Scan for the cell matching the given text and deliver its (X, Y) coordinate at center. 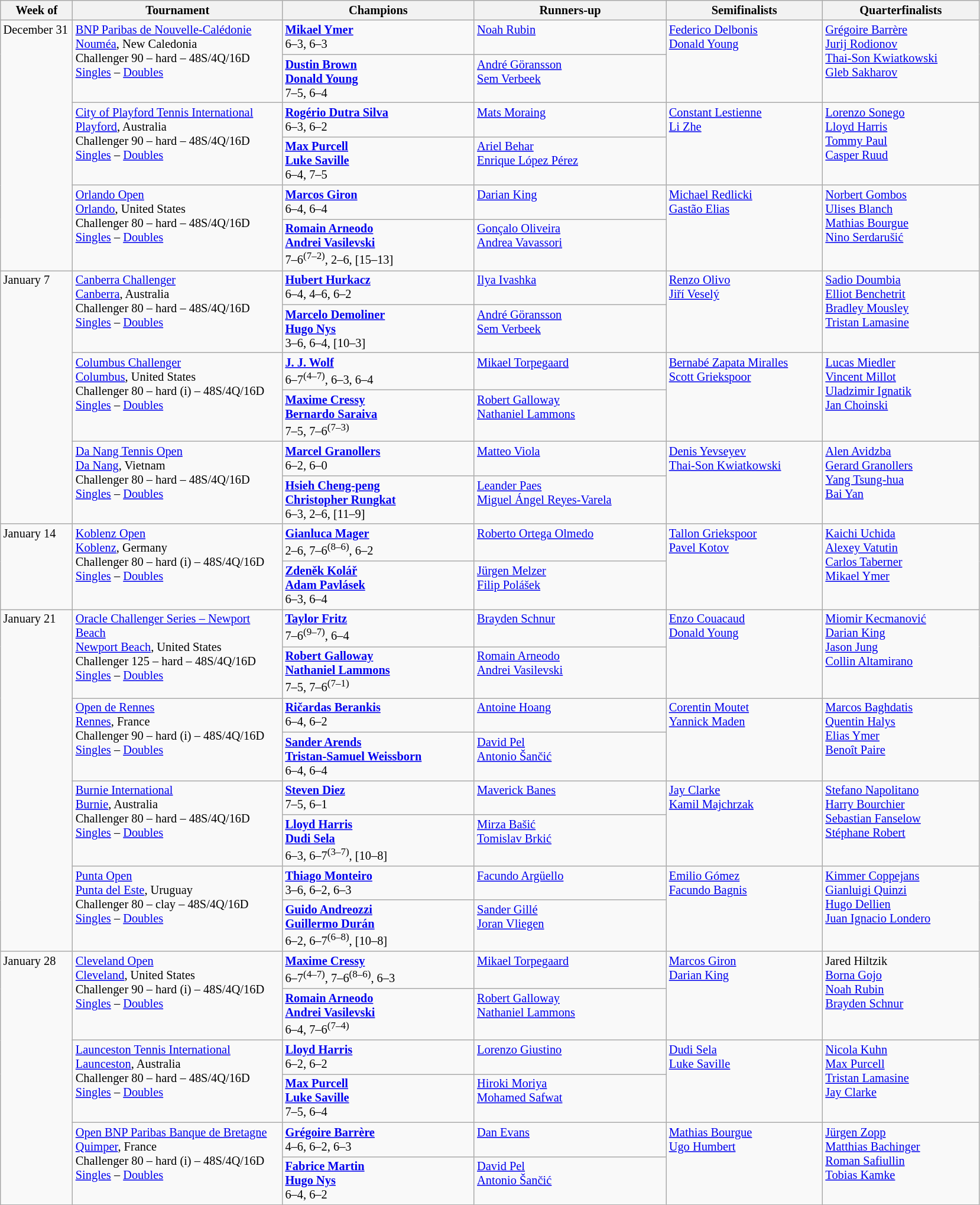
Jürgen Zopp Matthias Bachinger Roman Safiullin Tobias Kamke (901, 1164)
Columbus ChallengerColumbus, United States Challenger 80 – hard (i) – 48S/4Q/16DSingles – Doubles (177, 397)
Tallon Griekspoor Pavel Kotov (745, 566)
Roberto Ortega Olmedo (570, 543)
Robert Galloway Nathaniel Lammons7–5, 7–6(7–1) (378, 672)
Launceston Tennis InternationalLaunceston, Australia Challenger 80 – hard – 48S/4Q/16DSingles – Doubles (177, 1081)
Maxime Cressy Bernardo Saraiva7–5, 7–6(7–3) (378, 416)
Michael Redlicki Gastão Elias (745, 228)
Oracle Challenger Series – Newport BeachNewport Beach, United States Challenger 125 – hard – 48S/4Q/16DSingles – Doubles (177, 653)
Fabrice Martin Hugo Nys6–4, 6–2 (378, 1181)
Gonçalo Oliveira Andrea Vavassori (570, 245)
Mathias Bourgue Ugo Humbert (745, 1164)
Rogério Dutra Silva6–3, 6–2 (378, 119)
Grégoire Barrère4–6, 6–2, 6–3 (378, 1139)
December 31 (37, 145)
Dudi Sela Luke Saville (745, 1081)
Brayden Schnur (570, 628)
Ilya Ivashka (570, 287)
Marcelo Demoliner Hugo Nys3–6, 6–4, [10–3] (378, 329)
Emilio Gómez Facundo Bagnis (745, 908)
Maxime Cressy6–7(4–7), 7–6(8–6), 6–3 (378, 970)
Mikael Ymer6–3, 6–3 (378, 37)
Noah Rubin (570, 37)
Marcos Giron6–4, 6–4 (378, 202)
Corentin Moutet Yannick Maden (745, 739)
Romain Arneodo Andrei Vasilevski7–6(7–2), 2–6, [15–13] (378, 245)
Darian King (570, 202)
Federico Delbonis Donald Young (745, 61)
Grégoire Barrère Jurij Rodionov Thai-Son Kwiatkowski Gleb Sakharov (901, 61)
Lloyd Harris6–2, 6–2 (378, 1057)
Romain Arneodo Andrei Vasilevski (570, 672)
Week of (37, 10)
Sadio Doumbia Elliot Benchetrit Bradley Mousley Tristan Lamasine (901, 311)
January 14 (37, 566)
Denis Yevseyev Thai-Son Kwiatkowski (745, 482)
Jared Hiltzik Borna Gojo Noah Rubin Brayden Schnur (901, 996)
Open de RennesRennes, France Challenger 90 – hard (i) – 48S/4Q/16DSingles – Doubles (177, 739)
Dustin Brown Donald Young7–5, 6–4 (378, 79)
Marcel Granollers6–2, 6–0 (378, 458)
Romain Arneodo Andrei Vasilevski6–4, 7–6(7–4) (378, 1015)
Bernabé Zapata Miralles Scott Griekspoor (745, 397)
Lorenzo Sonego Lloyd Harris Tommy Paul Casper Ruud (901, 143)
Koblenz OpenKoblenz, Germany Challenger 80 – hard (i) – 48S/4Q/16DSingles – Doubles (177, 566)
Renzo Olivo Jiří Veselý (745, 311)
BNP Paribas de Nouvelle-CalédonieNouméa, New Caledonia Challenger 90 – hard – 48S/4Q/16DSingles – Doubles (177, 61)
Max Purcell Luke Saville7–5, 6–4 (378, 1098)
Marcos Giron Darian King (745, 996)
Mirza Bašić Tomislav Brkić (570, 840)
January 7 (37, 397)
Canberra ChallengerCanberra, Australia Challenger 80 – hard – 48S/4Q/16DSingles – Doubles (177, 311)
Ariel Behar Enrique López Pérez (570, 161)
Hiroki Moriya Mohamed Safwat (570, 1098)
Hubert Hurkacz6–4, 4–6, 6–2 (378, 287)
Da Nang Tennis OpenDa Nang, Vietnam Challenger 80 – hard – 48S/4Q/16DSingles – Doubles (177, 482)
Runners-up (570, 10)
J. J. Wolf6–7(4–7), 6–3, 6–4 (378, 371)
Quarterfinalists (901, 10)
Orlando OpenOrlando, United States Challenger 80 – hard – 48S/4Q/16DSingles – Doubles (177, 228)
Open BNP Paribas Banque de BretagneQuimper, France Challenger 80 – hard (i) – 48S/4Q/16DSingles – Doubles (177, 1164)
Burnie InternationalBurnie, Australia Challenger 80 – hard – 48S/4Q/16DSingles – Doubles (177, 823)
Nicola Kuhn Max Purcell Tristan Lamasine Jay Clarke (901, 1081)
Constant Lestienne Li Zhe (745, 143)
Sander Arends Tristan-Samuel Weissborn6–4, 6–4 (378, 756)
January 28 (37, 1078)
Sander Gillé Joran Vliegen (570, 926)
Lorenzo Giustino (570, 1057)
Taylor Fritz7–6(9–7), 6–4 (378, 628)
Jürgen Melzer Filip Polášek (570, 585)
Guido Andreozzi Guillermo Durán6–2, 6–7(6–8), [10–8] (378, 926)
Lloyd Harris Dudi Sela6–3, 6–7(3–7), [10–8] (378, 840)
January 21 (37, 780)
Jay Clarke Kamil Majchrzak (745, 823)
Steven Diez7–5, 6–1 (378, 798)
Semifinalists (745, 10)
Kimmer Coppejans Gianluigi Quinzi Hugo Dellien Juan Ignacio Londero (901, 908)
Ričardas Berankis6–4, 6–2 (378, 715)
Kaichi Uchida Alexey Vatutin Carlos Taberner Mikael Ymer (901, 566)
Champions (378, 10)
Gianluca Mager2–6, 7–6(8–6), 6–2 (378, 543)
Zdeněk Kolář Adam Pavlásek6–3, 6–4 (378, 585)
Norbert Gombos Ulises Blanch Mathias Bourgue Nino Serdarušić (901, 228)
Maverick Banes (570, 798)
Alen Avidzba Gerard Granollers Yang Tsung-hua Bai Yan (901, 482)
Miomir Kecmanović Darian King Jason Jung Collin Altamirano (901, 653)
Thiago Monteiro3–6, 6–2, 6–3 (378, 883)
Dan Evans (570, 1139)
Max Purcell Luke Saville6–4, 7–5 (378, 161)
Mats Moraing (570, 119)
Marcos Baghdatis Quentin Halys Elias Ymer Benoît Paire (901, 739)
Antoine Hoang (570, 715)
Matteo Viola (570, 458)
Cleveland OpenCleveland, United States Challenger 90 – hard (i) – 48S/4Q/16DSingles – Doubles (177, 996)
Stefano Napolitano Harry Bourchier Sebastian Fanselow Stéphane Robert (901, 823)
Tournament (177, 10)
Hsieh Cheng-peng Christopher Rungkat6–3, 2–6, [11–9] (378, 500)
Punta OpenPunta del Este, Uruguay Challenger 80 – clay – 48S/4Q/16DSingles – Doubles (177, 908)
Facundo Argüello (570, 883)
Lucas Miedler Vincent Millot Uladzimir Ignatik Jan Choinski (901, 397)
City of Playford Tennis InternationalPlayford, Australia Challenger 90 – hard – 48S/4Q/16DSingles – Doubles (177, 143)
Leander Paes Miguel Ángel Reyes-Varela (570, 500)
Enzo Couacaud Donald Young (745, 653)
